Detect which cell encompasses the target text, then output its (X, Y) center coordinate. 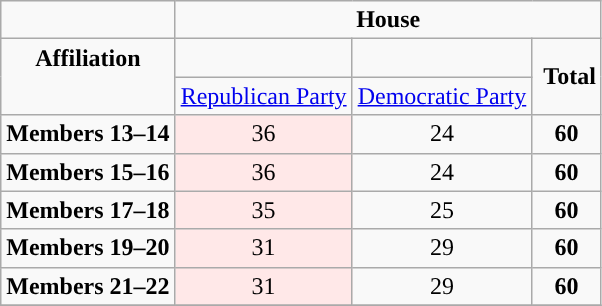
Members 17–18 (88, 210)
Republican Party (264, 96)
Members 19–20 (88, 248)
Democratic Party (442, 96)
House (388, 20)
Affiliation (88, 77)
Members 15–16 (88, 172)
Members 13–14 (88, 134)
25 (442, 210)
Total (567, 77)
35 (264, 210)
Members 21–22 (88, 286)
